Output the [x, y] coordinate of the center of the cell containing the given text.  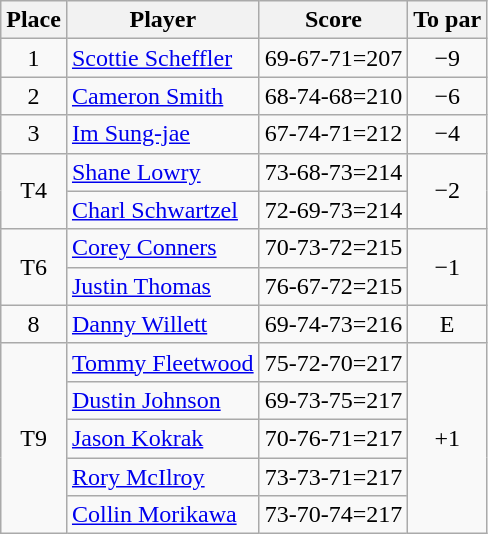
Justin Thomas [162, 286]
Rory McIlroy [162, 477]
73-70-74=217 [334, 515]
T9 [34, 438]
70-73-72=215 [334, 248]
Danny Willett [162, 324]
T4 [34, 191]
75-72-70=217 [334, 362]
69-67-71=207 [334, 58]
Shane Lowry [162, 172]
−9 [448, 58]
−4 [448, 134]
To par [448, 20]
3 [34, 134]
Jason Kokrak [162, 438]
Im Sung-jae [162, 134]
69-74-73=216 [334, 324]
−2 [448, 191]
67-74-71=212 [334, 134]
1 [34, 58]
Place [34, 20]
Score [334, 20]
Corey Conners [162, 248]
Player [162, 20]
8 [34, 324]
68-74-68=210 [334, 96]
Dustin Johnson [162, 400]
Cameron Smith [162, 96]
70-76-71=217 [334, 438]
E [448, 324]
Scottie Scheffler [162, 58]
−1 [448, 267]
−6 [448, 96]
Charl Schwartzel [162, 210]
73-73-71=217 [334, 477]
73-68-73=214 [334, 172]
2 [34, 96]
T6 [34, 267]
+1 [448, 438]
76-67-72=215 [334, 286]
Collin Morikawa [162, 515]
72-69-73=214 [334, 210]
69-73-75=217 [334, 400]
Tommy Fleetwood [162, 362]
